For the text-containing cell, return its midpoint in [X, Y] coordinate format. 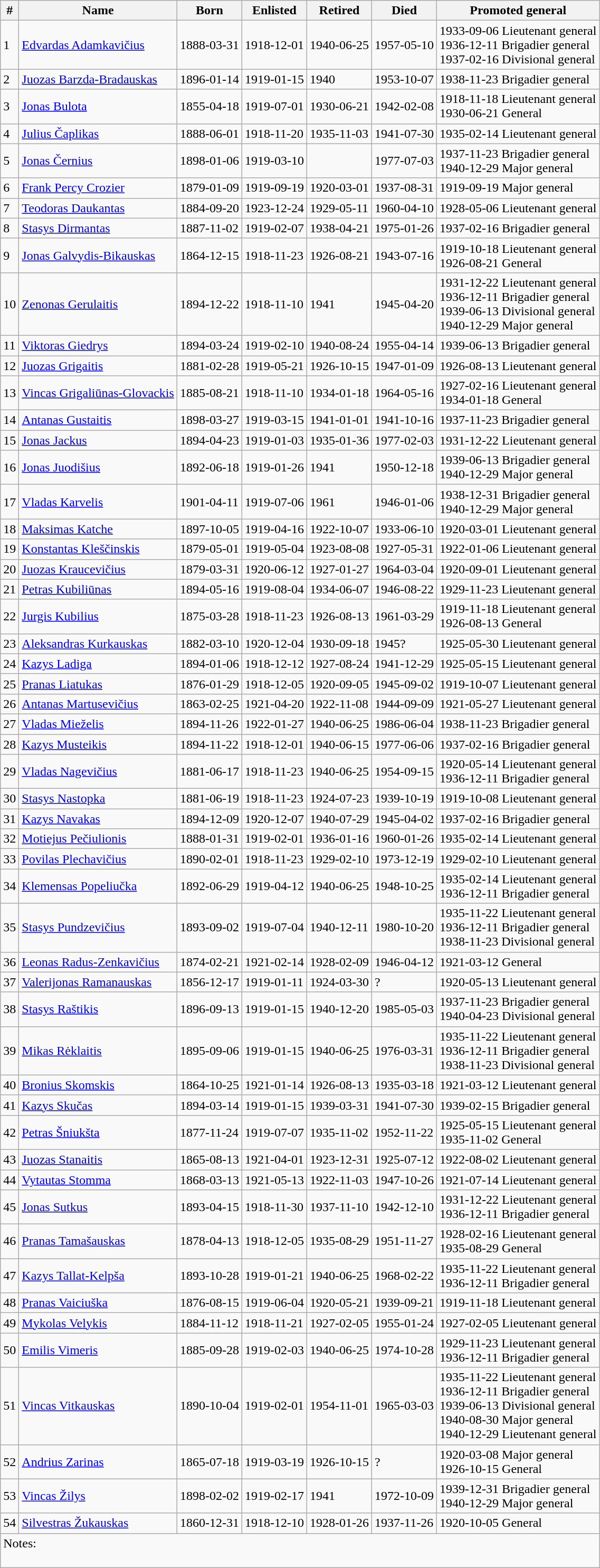
1855-04-18 [209, 107]
Enlisted [274, 11]
1856-12-17 [209, 982]
1893-10-28 [209, 1276]
Kazys Tallat-Kelpša [98, 1276]
Frank Percy Crozier [98, 188]
1918-11-30 [274, 1207]
1937-11-10 [339, 1207]
1879-03-31 [209, 569]
Kazys Ladiga [98, 664]
# [9, 11]
Pranas Tamašauskas [98, 1242]
1929-02-10 Lieutenant general [518, 859]
1927-02-05 Lieutenant general [518, 1323]
Jonas Jackus [98, 440]
1922-11-08 [339, 704]
1919-07-07 [274, 1132]
15 [9, 440]
1918-11-20 [274, 134]
1919-01-03 [274, 440]
1920-05-14 Lieutenant general 1936-12-11 Brigadier general [518, 772]
1925-07-12 [404, 1159]
1865-08-13 [209, 1159]
1919-02-10 [274, 345]
31 [9, 819]
1865-07-18 [209, 1461]
27 [9, 724]
1894-03-14 [209, 1105]
Maksimas Katche [98, 529]
1935-02-14 Lieutenant general 1936-12-11 Brigadier general [518, 886]
1920-09-05 [339, 684]
16 [9, 468]
1935-03-18 [404, 1085]
1933-06-10 [404, 529]
38 [9, 1009]
13 [9, 393]
1931-12-22 Lieutenant general 1936-12-11 Brigadier general 1939-06-13 Divisional general 1940-12-29 Major general [518, 304]
1940-07-29 [339, 819]
1961-03-29 [404, 617]
1919-03-19 [274, 1461]
1920-06-12 [274, 569]
1919-05-21 [274, 366]
Stasys Raštikis [98, 1009]
Aleksandras Kurkauskas [98, 644]
1926-08-13 Lieutenant general [518, 366]
1878-04-13 [209, 1242]
41 [9, 1105]
1920-05-21 [339, 1303]
1973-12-19 [404, 859]
30 [9, 799]
1894-12-09 [209, 819]
Antanas Gustaitis [98, 420]
Retired [339, 11]
1875-03-28 [209, 617]
Valerijonas Ramanauskas [98, 982]
Juozas Barzda-Bradauskas [98, 79]
54 [9, 1523]
1986-06-04 [404, 724]
1938-04-21 [339, 228]
1931-12-22 Lieutenant general [518, 440]
1896-01-14 [209, 79]
1920-03-01 [339, 188]
45 [9, 1207]
1920-03-08 Major general 1926-10-15 General [518, 1461]
29 [9, 772]
Silvestras Žukauskas [98, 1523]
1929-11-23 Lieutenant general 1936-12-11 Brigadier general [518, 1350]
1937-08-31 [404, 188]
Jurgis Kubilius [98, 617]
Antanas Martusevičius [98, 704]
1890-10-04 [209, 1406]
1921-07-14 Lieutenant general [518, 1180]
1977-07-03 [404, 160]
1946-08-22 [404, 589]
1919-10-18 Lieutenant general 1926-08-21 General [518, 256]
20 [9, 569]
1927-05-31 [404, 549]
10 [9, 304]
Viktoras Giedrys [98, 345]
Petras Kubiliūnas [98, 589]
Klemensas Popeliučka [98, 886]
1961 [339, 502]
1919-10-08 Lieutenant general [518, 799]
1890-02-01 [209, 859]
1922-01-27 [274, 724]
14 [9, 420]
Vladas Nagevičius [98, 772]
39 [9, 1051]
1940-12-11 [339, 928]
1884-11-12 [209, 1323]
1896-09-13 [209, 1009]
1919-06-04 [274, 1303]
1926-08-21 [339, 256]
1940-12-20 [339, 1009]
Julius Čaplikas [98, 134]
1893-09-02 [209, 928]
1919-01-21 [274, 1276]
9 [9, 256]
Promoted general [518, 11]
26 [9, 704]
Jonas Juodišius [98, 468]
49 [9, 1323]
1935-11-22 Lieutenant general 1936-12-11 Brigadier general [518, 1276]
1930-09-18 [339, 644]
25 [9, 684]
32 [9, 839]
1940-08-24 [339, 345]
1920-03-01 Lieutenant general [518, 529]
1936-01-16 [339, 839]
1935-08-29 [339, 1242]
1950-12-18 [404, 468]
1894-12-22 [209, 304]
Stasys Nastopka [98, 799]
53 [9, 1496]
1897-10-05 [209, 529]
28 [9, 744]
1925-05-30 Lieutenant general [518, 644]
Mikas Rėklaitis [98, 1051]
1955-04-14 [404, 345]
1921-04-20 [274, 704]
1937-11-23 Brigadier general 1940-12-29 Major general [518, 160]
1940-06-15 [339, 744]
1977-06-06 [404, 744]
1892-06-18 [209, 468]
1876-08-15 [209, 1303]
1937-11-26 [404, 1523]
1964-05-16 [404, 393]
1941-10-16 [404, 420]
18 [9, 529]
1954-11-01 [339, 1406]
Kazys Navakas [98, 819]
1925-05-15 Lieutenant general 1935-11-02 General [518, 1132]
1920-09-01 Lieutenant general [518, 569]
52 [9, 1461]
1928-02-09 [339, 962]
1924-07-23 [339, 799]
1937-11-23 Brigadier general 1940-04-23 Divisional general [518, 1009]
1919-01-11 [274, 982]
1918-11-21 [274, 1323]
1919-07-04 [274, 928]
1888-03-31 [209, 45]
1919-03-15 [274, 420]
1919-11-18 Lieutenant general [518, 1303]
1945-04-02 [404, 819]
1887-11-02 [209, 228]
5 [9, 160]
Stasys Pundzevičius [98, 928]
1946-04-12 [404, 962]
Povilas Plechavičius [98, 859]
Pranas Liatukas [98, 684]
4 [9, 134]
1919-01-26 [274, 468]
1977-02-03 [404, 440]
1881-06-17 [209, 772]
22 [9, 617]
1945-09-02 [404, 684]
33 [9, 859]
1879-05-01 [209, 549]
Juozas Kraucevičius [98, 569]
1918-11-18 Lieutenant general 1930-06-21 General [518, 107]
1898-02-02 [209, 1496]
Name [98, 11]
1885-09-28 [209, 1350]
1918-12-10 [274, 1523]
Juozas Stanaitis [98, 1159]
1927-08-24 [339, 664]
1928-01-26 [339, 1523]
Motiejus Pečiulionis [98, 839]
1923-12-24 [274, 208]
1939-12-31 Brigadier general 1940-12-29 Major general [518, 1496]
1943-07-16 [404, 256]
1919-03-10 [274, 160]
1881-02-28 [209, 366]
1935-11-02 [339, 1132]
Emilis Vimeris [98, 1350]
1921-04-01 [274, 1159]
1929-02-10 [339, 859]
1960-01-26 [404, 839]
1863-02-25 [209, 704]
48 [9, 1303]
1919-09-19 Major general [518, 188]
1939-09-21 [404, 1303]
1972-10-09 [404, 1496]
1942-12-10 [404, 1207]
1921-05-27 Lieutenant general [518, 704]
1893-04-15 [209, 1207]
1920-12-04 [274, 644]
1924-03-30 [339, 982]
1953-10-07 [404, 79]
7 [9, 208]
1945-04-20 [404, 304]
Kazys Musteikis [98, 744]
1877-11-24 [209, 1132]
46 [9, 1242]
Jonas Bulota [98, 107]
8 [9, 228]
1934-01-18 [339, 393]
Jonas Černius [98, 160]
1934-06-07 [339, 589]
1974-10-28 [404, 1350]
1894-05-16 [209, 589]
35 [9, 928]
Mykolas Velykis [98, 1323]
1888-01-31 [209, 839]
1898-01-06 [209, 160]
1941-12-29 [404, 664]
1922-08-02 Lieutenant general [518, 1159]
1965-03-03 [404, 1406]
Notes: [300, 1550]
1885-08-21 [209, 393]
1920-05-13 Lieutenant general [518, 982]
19 [9, 549]
Petras Šniukšta [98, 1132]
Bronius Skomskis [98, 1085]
1918-12-12 [274, 664]
1888-06-01 [209, 134]
1975-01-26 [404, 228]
42 [9, 1132]
1947-10-26 [404, 1180]
1881-06-19 [209, 799]
1954-09-15 [404, 772]
1929-05-11 [339, 208]
1919-07-06 [274, 502]
1928-05-06 Lieutenant general [518, 208]
1922-10-07 [339, 529]
1921-02-14 [274, 962]
1938-12-31 Brigadier general 1940-12-29 Major general [518, 502]
1937-11-23 Brigadier general [518, 420]
50 [9, 1350]
Jonas Sutkus [98, 1207]
51 [9, 1406]
1919-04-12 [274, 886]
1939-10-19 [404, 799]
1930-06-21 [339, 107]
37 [9, 982]
Leonas Radus-Zenkavičius [98, 962]
1935-01-36 [339, 440]
11 [9, 345]
1942-02-08 [404, 107]
1964-03-04 [404, 569]
43 [9, 1159]
36 [9, 962]
1894-11-26 [209, 724]
1968-02-22 [404, 1276]
Teodoras Daukantas [98, 208]
1919-02-07 [274, 228]
1948-10-25 [404, 886]
1898-03-27 [209, 420]
1919-02-03 [274, 1350]
1921-03-12 General [518, 962]
Jonas Galvydis-Bikauskas [98, 256]
1921-05-13 [274, 1180]
1868-03-13 [209, 1180]
1919-08-04 [274, 589]
1894-03-24 [209, 345]
1920-12-07 [274, 819]
1931-12-22 Lieutenant general 1936-12-11 Brigadier general [518, 1207]
Vincas Žilys [98, 1496]
1947-01-09 [404, 366]
12 [9, 366]
Vincas Vitkauskas [98, 1406]
1879-01-09 [209, 188]
1894-01-06 [209, 664]
1919-04-16 [274, 529]
1876-01-29 [209, 684]
Zenonas Gerulaitis [98, 304]
1892-06-29 [209, 886]
1940 [339, 79]
Pranas Vaiciuška [98, 1303]
Born [209, 11]
1923-08-08 [339, 549]
17 [9, 502]
1919-05-04 [274, 549]
1976-03-31 [404, 1051]
23 [9, 644]
Vytautas Stomma [98, 1180]
1927-02-16 Lieutenant general 1934-01-18 General [518, 393]
3 [9, 107]
1921-01-14 [274, 1085]
1985-05-03 [404, 1009]
Vladas Karvelis [98, 502]
1939-06-13 Brigadier general 1940-12-29 Major general [518, 468]
1923-12-31 [339, 1159]
Kazys Skučas [98, 1105]
1 [9, 45]
Vladas Mieželis [98, 724]
1980-10-20 [404, 928]
1927-02-05 [339, 1323]
1933-09-06 Lieutenant general 1936-12-11 Brigadier general 1937-02-16 Divisional general [518, 45]
1901-04-11 [209, 502]
44 [9, 1180]
1895-09-06 [209, 1051]
34 [9, 886]
1922-01-06 Lieutenant general [518, 549]
1919-02-17 [274, 1496]
1939-03-31 [339, 1105]
1927-01-27 [339, 569]
Died [404, 11]
Konstantas Kleščinskis [98, 549]
1884-09-20 [209, 208]
1935-11-03 [339, 134]
1874-02-21 [209, 962]
1939-06-13 Brigadier general [518, 345]
1864-10-25 [209, 1085]
1922-11-03 [339, 1180]
21 [9, 589]
1860-12-31 [209, 1523]
1951-11-27 [404, 1242]
1882-03-10 [209, 644]
1928-02-16 Lieutenant general 1935-08-29 General [518, 1242]
Vincas Grigaliūnas-Glovackis [98, 393]
1939-02-15 Brigadier general [518, 1105]
1921-03-12 Lieutenant general [518, 1085]
1946-01-06 [404, 502]
1944-09-09 [404, 704]
1952-11-22 [404, 1132]
1919-09-19 [274, 188]
1941-01-01 [339, 420]
1919-10-07 Lieutenant general [518, 684]
47 [9, 1276]
24 [9, 664]
1894-11-22 [209, 744]
1925-05-15 Lieutenant general [518, 664]
1919-11-18 Lieutenant general 1926-08-13 General [518, 617]
1929-11-23 Lieutenant general [518, 589]
Juozas Grigaitis [98, 366]
Edvardas Adamkavičius [98, 45]
1957-05-10 [404, 45]
1960-04-10 [404, 208]
1919-07-01 [274, 107]
2 [9, 79]
1945? [404, 644]
40 [9, 1085]
1935-11-22 Lieutenant general 1936-12-11 Brigadier general 1939-06-13 Divisional general 1940-08-30 Major general 1940-12-29 Lieutenant general [518, 1406]
Stasys Dirmantas [98, 228]
1894-04-23 [209, 440]
1864-12-15 [209, 256]
1955-01-24 [404, 1323]
Andrius Zarinas [98, 1461]
1920-10-05 General [518, 1523]
6 [9, 188]
